Detect which cell encompasses the target text, then output its [x, y] center coordinate. 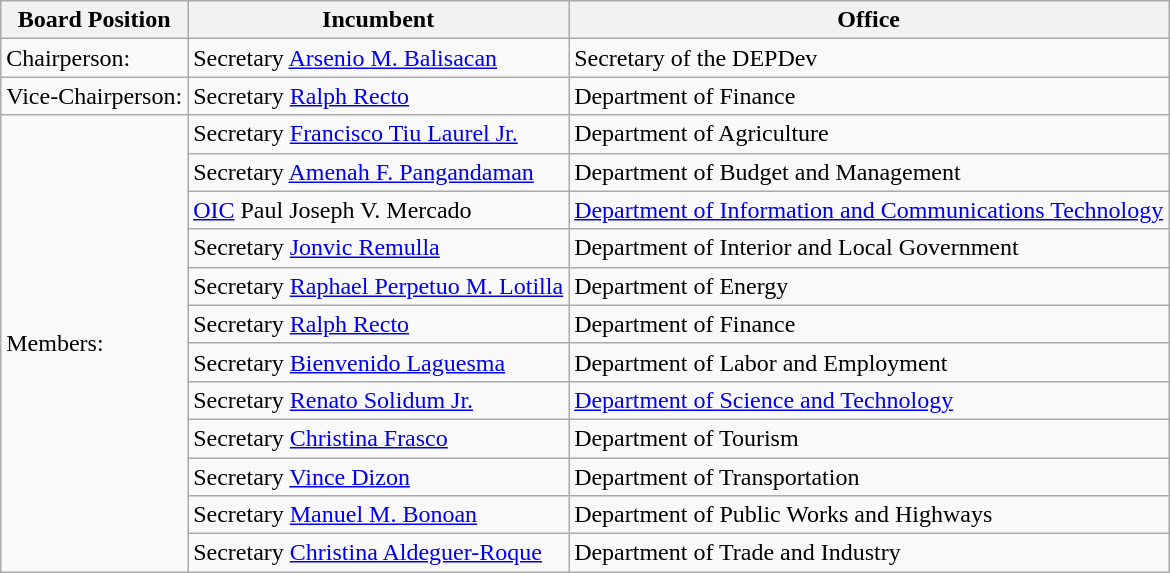
Department of Agriculture [869, 134]
Secretary Renato Solidum Jr. [378, 400]
Secretary of the DEPDev [869, 58]
Incumbent [378, 20]
Department of Labor and Employment [869, 362]
Secretary Francisco Tiu Laurel Jr. [378, 134]
Vice-Chairperson: [94, 96]
Secretary Bienvenido Laguesma [378, 362]
Department of Information and Communications Technology [869, 210]
Department of Budget and Management [869, 172]
Board Position [94, 20]
Secretary Vince Dizon [378, 477]
Secretary Manuel M. Bonoan [378, 515]
OIC Paul Joseph V. Mercado [378, 210]
Chairperson: [94, 58]
Secretary Raphael Perpetuo M. Lotilla [378, 286]
Office [869, 20]
Department of Public Works and Highways [869, 515]
Department of Energy [869, 286]
Department of Science and Technology [869, 400]
Secretary Arsenio M. Balisacan [378, 58]
Secretary Christina Frasco [378, 438]
Department of Interior and Local Government [869, 248]
Members: [94, 344]
Department of Transportation [869, 477]
Secretary Christina Aldeguer-Roque [378, 553]
Secretary Jonvic Remulla [378, 248]
Department of Trade and Industry [869, 553]
Department of Tourism [869, 438]
Secretary Amenah F. Pangandaman [378, 172]
